Determine the (X, Y) coordinate at the center of the cell enclosing the given text.  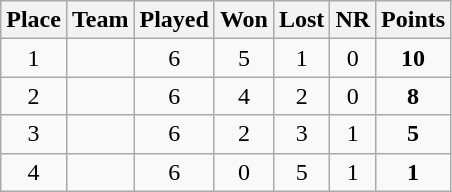
NR (353, 20)
Place (34, 20)
Played (174, 20)
Points (414, 20)
10 (414, 58)
Lost (301, 20)
Team (100, 20)
8 (414, 96)
Won (244, 20)
